Scan for the cell matching the given text and deliver its [x, y] coordinate at center. 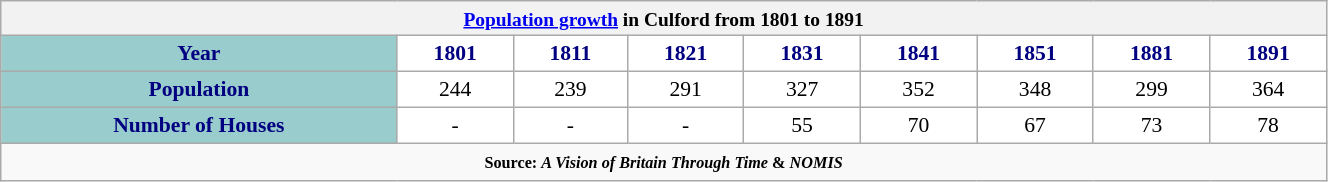
364 [1268, 90]
1801 [455, 54]
73 [1151, 126]
299 [1151, 90]
327 [802, 90]
1881 [1151, 54]
239 [570, 90]
Population [199, 90]
348 [1035, 90]
Source: A Vision of Britain Through Time & NOMIS [664, 162]
Year [199, 54]
Population growth in Culford from 1801 to 1891 [664, 18]
1821 [685, 54]
352 [918, 90]
1811 [570, 54]
1851 [1035, 54]
1831 [802, 54]
291 [685, 90]
55 [802, 126]
Number of Houses [199, 126]
70 [918, 126]
244 [455, 90]
78 [1268, 126]
1891 [1268, 54]
1841 [918, 54]
67 [1035, 126]
